Find where the given text appears and provide that cell's center as (X, Y) coordinate. 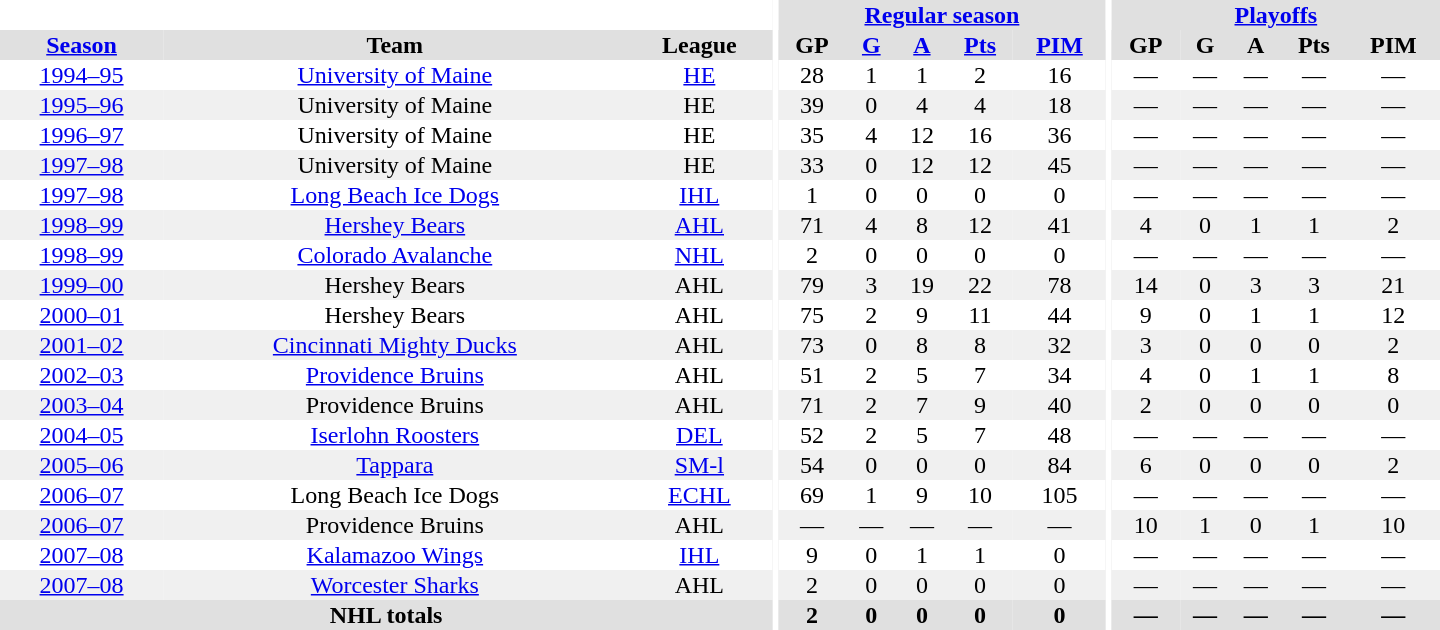
48 (1060, 435)
DEL (700, 435)
1995–96 (82, 105)
75 (812, 315)
6 (1146, 465)
2003–04 (82, 405)
Iserlohn Roosters (394, 435)
Kalamazoo Wings (394, 555)
35 (812, 135)
1996–97 (82, 135)
11 (980, 315)
36 (1060, 135)
2001–02 (82, 345)
2005–06 (82, 465)
1994–95 (82, 75)
1999–00 (82, 285)
105 (1060, 495)
73 (812, 345)
Tappara (394, 465)
33 (812, 165)
22 (980, 285)
54 (812, 465)
78 (1060, 285)
84 (1060, 465)
14 (1146, 285)
League (700, 45)
79 (812, 285)
Season (82, 45)
44 (1060, 315)
SM-l (700, 465)
Playoffs (1276, 15)
NHL (700, 255)
32 (1060, 345)
52 (812, 435)
Worcester Sharks (394, 585)
39 (812, 105)
51 (812, 375)
Regular season (942, 15)
21 (1394, 285)
69 (812, 495)
41 (1060, 225)
28 (812, 75)
2002–03 (82, 375)
Cincinnati Mighty Ducks (394, 345)
40 (1060, 405)
Team (394, 45)
18 (1060, 105)
NHL totals (386, 615)
2004–05 (82, 435)
19 (922, 285)
2000–01 (82, 315)
34 (1060, 375)
ECHL (700, 495)
45 (1060, 165)
Colorado Avalanche (394, 255)
